Find where the given text appears and provide that cell's center as (X, Y) coordinate. 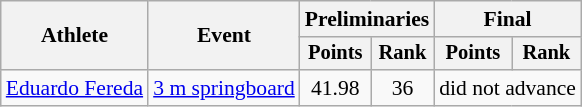
Final (508, 19)
did not advance (508, 88)
3 m springboard (224, 88)
Eduardo Fereda (74, 88)
Event (224, 36)
36 (402, 88)
Athlete (74, 36)
41.98 (336, 88)
Preliminaries (367, 19)
